Determine the (x, y) coordinate at the center of the cell enclosing the given text.  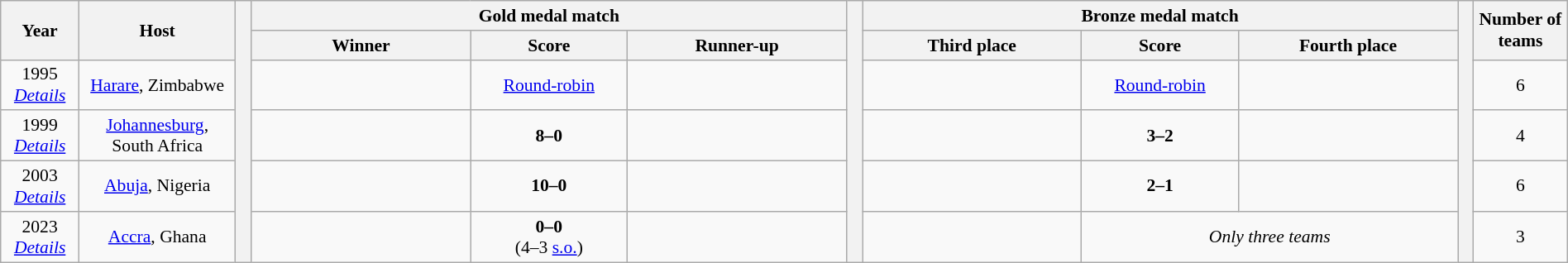
Host (157, 30)
Accra, Ghana (157, 237)
1999Details (40, 136)
Year (40, 30)
Number of teams (1520, 30)
1995Details (40, 84)
3 (1520, 237)
Only three teams (1270, 237)
2003Details (40, 187)
Winner (361, 45)
10–0 (549, 187)
Third place (973, 45)
3–2 (1159, 136)
Harare, Zimbabwe (157, 84)
Fourth place (1348, 45)
2023Details (40, 237)
Gold medal match (549, 16)
Abuja, Nigeria (157, 187)
Johannesburg, South Africa (157, 136)
0–0(4–3 s.o.) (549, 237)
4 (1520, 136)
2–1 (1159, 187)
Runner-up (738, 45)
8–0 (549, 136)
Bronze medal match (1160, 16)
